Capture the cell that displays the provided text and extract its (x, y) central coordinate. 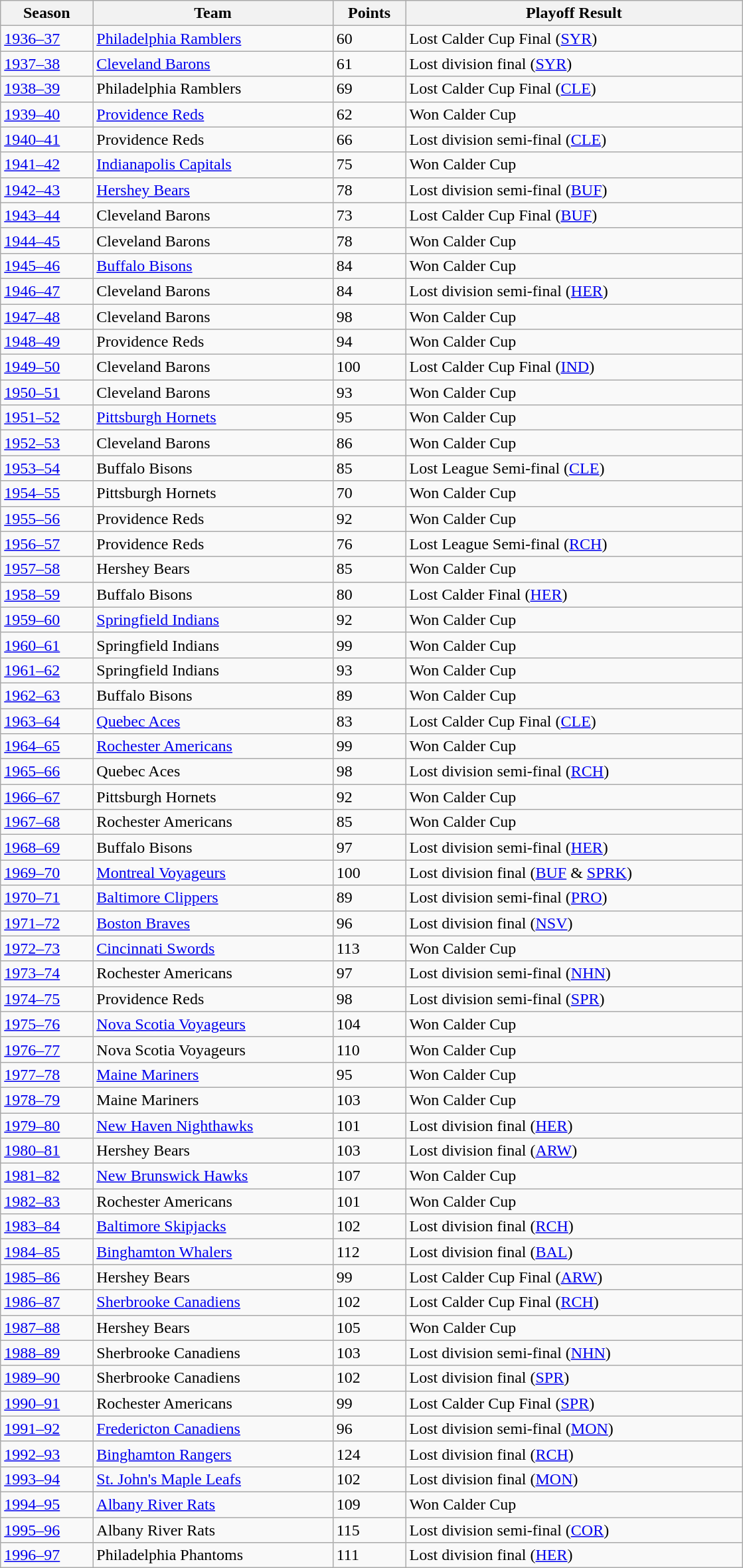
1989–90 (46, 1378)
1938–39 (46, 89)
83 (369, 721)
New Haven Nighthawks (212, 1126)
111 (369, 1555)
Lost division semi-final (SPR) (574, 999)
1985–86 (46, 1277)
1961–62 (46, 670)
1976–77 (46, 1049)
Montreal Voyageurs (212, 873)
124 (369, 1454)
Lost division semi-final (MON) (574, 1429)
Lost Calder Cup Final (SPR) (574, 1403)
1953–54 (46, 468)
94 (369, 342)
1947–48 (46, 317)
76 (369, 544)
Lost division final (BUF & SPRK) (574, 873)
Lost Calder Cup Final (SYR) (574, 39)
1982–83 (46, 1201)
1962–63 (46, 695)
1971–72 (46, 923)
Lost division final (SYR) (574, 64)
1994–95 (46, 1504)
1993–94 (46, 1479)
60 (369, 39)
1951–52 (46, 418)
Lost Calder Final (HER) (574, 594)
109 (369, 1504)
1996–97 (46, 1555)
1936–37 (46, 39)
Lost division final (SPR) (574, 1378)
75 (369, 165)
1942–43 (46, 190)
1964–65 (46, 746)
1939–40 (46, 114)
1979–80 (46, 1126)
1983–84 (46, 1227)
Team (212, 13)
1949–50 (46, 367)
1992–93 (46, 1454)
110 (369, 1049)
Lost Calder Cup Final (RCH) (574, 1302)
Lost Calder Cup Final (IND) (574, 367)
1968–69 (46, 847)
Lost division final (BAL) (574, 1252)
Lost League Semi-final (RCH) (574, 544)
115 (369, 1529)
1986–87 (46, 1302)
70 (369, 493)
1941–42 (46, 165)
107 (369, 1176)
80 (369, 594)
New Brunswick Hawks (212, 1176)
1970–71 (46, 898)
Indianapolis Capitals (212, 165)
Lost division semi-final (RCH) (574, 772)
1960–61 (46, 645)
1969–70 (46, 873)
Lost division final (NSV) (574, 923)
1977–78 (46, 1075)
Philadelphia Phantoms (212, 1555)
Points (369, 13)
1955–56 (46, 519)
1948–49 (46, 342)
Lost division final (ARW) (574, 1151)
1965–66 (46, 772)
St. John's Maple Leafs (212, 1479)
1959–60 (46, 620)
1966–67 (46, 797)
112 (369, 1252)
Baltimore Skipjacks (212, 1227)
1978–79 (46, 1100)
62 (369, 114)
1958–59 (46, 594)
Baltimore Clippers (212, 898)
Binghamton Whalers (212, 1252)
Lost division semi-final (BUF) (574, 190)
1950–51 (46, 392)
1943–44 (46, 215)
Fredericton Canadiens (212, 1429)
1995–96 (46, 1529)
1945–46 (46, 266)
1974–75 (46, 999)
Playoff Result (574, 13)
61 (369, 64)
1956–57 (46, 544)
69 (369, 89)
86 (369, 443)
1987–88 (46, 1328)
Lost Calder Cup Final (ARW) (574, 1277)
1988–89 (46, 1353)
104 (369, 1024)
Boston Braves (212, 923)
1937–38 (46, 64)
1972–73 (46, 948)
1981–82 (46, 1176)
73 (369, 215)
1963–64 (46, 721)
105 (369, 1328)
1990–91 (46, 1403)
1991–92 (46, 1429)
1954–55 (46, 493)
1944–45 (46, 240)
1946–47 (46, 291)
Lost division final (MON) (574, 1479)
1975–76 (46, 1024)
Lost division semi-final (CLE) (574, 139)
1940–41 (46, 139)
Season (46, 13)
1967–68 (46, 822)
Binghamton Rangers (212, 1454)
Lost division semi-final (COR) (574, 1529)
Lost division semi-final (PRO) (574, 898)
66 (369, 139)
1973–74 (46, 974)
113 (369, 948)
1957–58 (46, 569)
1952–53 (46, 443)
Lost Calder Cup Final (BUF) (574, 215)
1980–81 (46, 1151)
Cincinnati Swords (212, 948)
1984–85 (46, 1252)
Lost League Semi-final (CLE) (574, 468)
